For the text-containing cell, return its midpoint in [x, y] coordinate format. 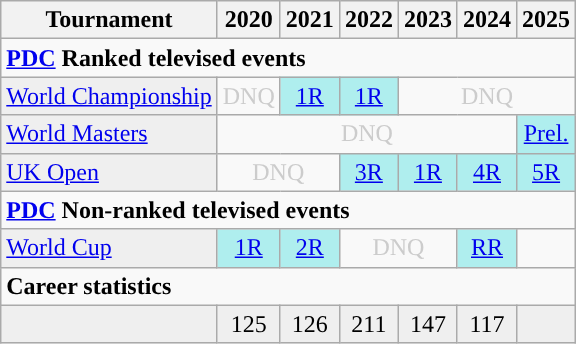
PDC Non-ranked televised events [288, 210]
RR [486, 248]
125 [248, 324]
2023 [428, 20]
3R [368, 172]
117 [486, 324]
World Cup [109, 248]
2021 [310, 20]
147 [428, 324]
2020 [248, 20]
World Championship [109, 96]
2022 [368, 20]
UK Open [109, 172]
2025 [546, 20]
World Masters [109, 134]
211 [368, 324]
2024 [486, 20]
5R [546, 172]
2R [310, 248]
4R [486, 172]
Career statistics [288, 286]
Tournament [109, 20]
PDC Ranked televised events [288, 58]
126 [310, 324]
Prel. [546, 134]
